Find where the given text appears and provide that cell's center as [x, y] coordinate. 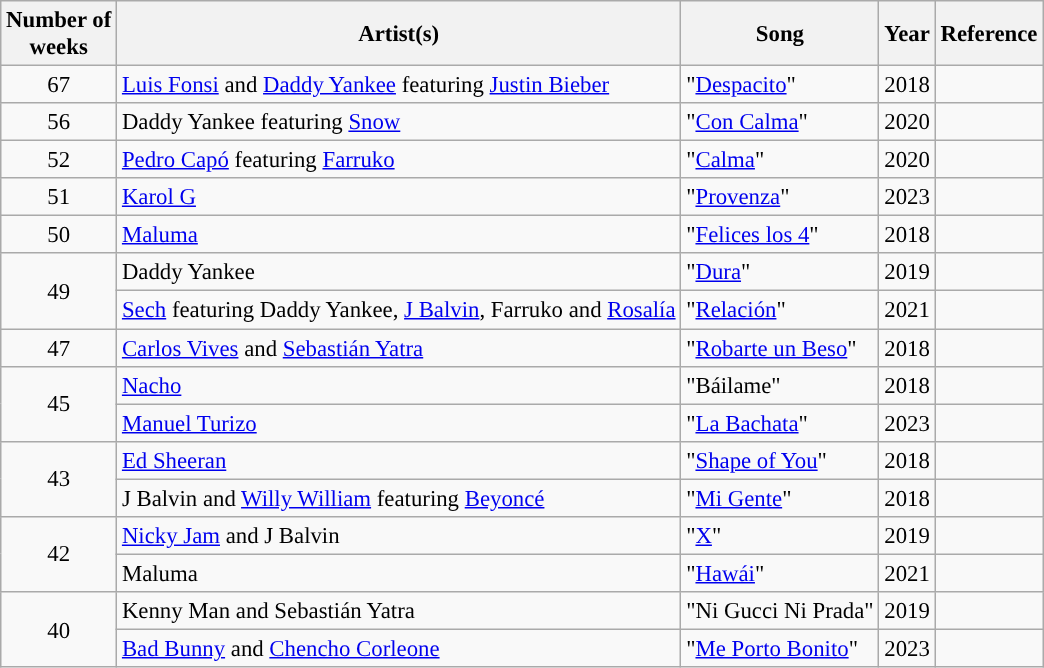
"Hawái" [780, 573]
"La Bachata" [780, 423]
Artist(s) [399, 34]
Pedro Capó featuring Farruko [399, 160]
67 [59, 85]
Daddy Yankee [399, 273]
47 [59, 348]
45 [59, 404]
42 [59, 554]
"Calma" [780, 160]
Song [780, 34]
"Me Porto Bonito" [780, 648]
Manuel Turizo [399, 423]
"Robarte un Beso" [780, 348]
J Balvin and Willy William featuring Beyoncé [399, 498]
Nicky Jam and J Balvin [399, 536]
"Con Calma" [780, 122]
Ed Sheeran [399, 460]
52 [59, 160]
43 [59, 478]
"Relación" [780, 310]
"Dura" [780, 273]
"Shape of You" [780, 460]
Number of weeks [59, 34]
"Provenza" [780, 197]
"Mi Gente" [780, 498]
Daddy Yankee featuring Snow [399, 122]
50 [59, 235]
Reference [989, 34]
51 [59, 197]
"Báilame" [780, 385]
Carlos Vives and Sebastián Yatra [399, 348]
Kenny Man and Sebastián Yatra [399, 611]
"Felices los 4" [780, 235]
49 [59, 292]
Bad Bunny and Chencho Corleone [399, 648]
56 [59, 122]
40 [59, 630]
"X" [780, 536]
"Ni Gucci Ni Prada" [780, 611]
Luis Fonsi and Daddy Yankee featuring Justin Bieber [399, 85]
Sech featuring Daddy Yankee, J Balvin, Farruko and Rosalía [399, 310]
"Despacito" [780, 85]
Year [907, 34]
Nacho [399, 385]
Karol G [399, 197]
